Search for the cell housing the specified text and yield its [X, Y] center coordinate. 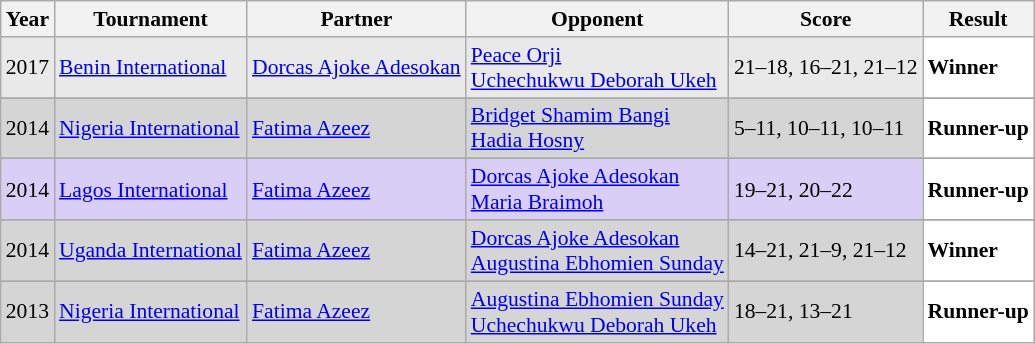
Dorcas Ajoke Adesokan [356, 68]
Lagos International [150, 190]
Bridget Shamim Bangi Hadia Hosny [598, 128]
Tournament [150, 19]
Benin International [150, 68]
Year [28, 19]
Dorcas Ajoke Adesokan Augustina Ebhomien Sunday [598, 250]
Dorcas Ajoke Adesokan Maria Braimoh [598, 190]
21–18, 16–21, 21–12 [826, 68]
Result [978, 19]
Uganda International [150, 250]
18–21, 13–21 [826, 312]
Opponent [598, 19]
5–11, 10–11, 10–11 [826, 128]
Augustina Ebhomien Sunday Uchechukwu Deborah Ukeh [598, 312]
14–21, 21–9, 21–12 [826, 250]
2013 [28, 312]
Score [826, 19]
Partner [356, 19]
19–21, 20–22 [826, 190]
2017 [28, 68]
Peace Orji Uchechukwu Deborah Ukeh [598, 68]
